From the cell containing the given text, extract its center point as (x, y) coordinate. 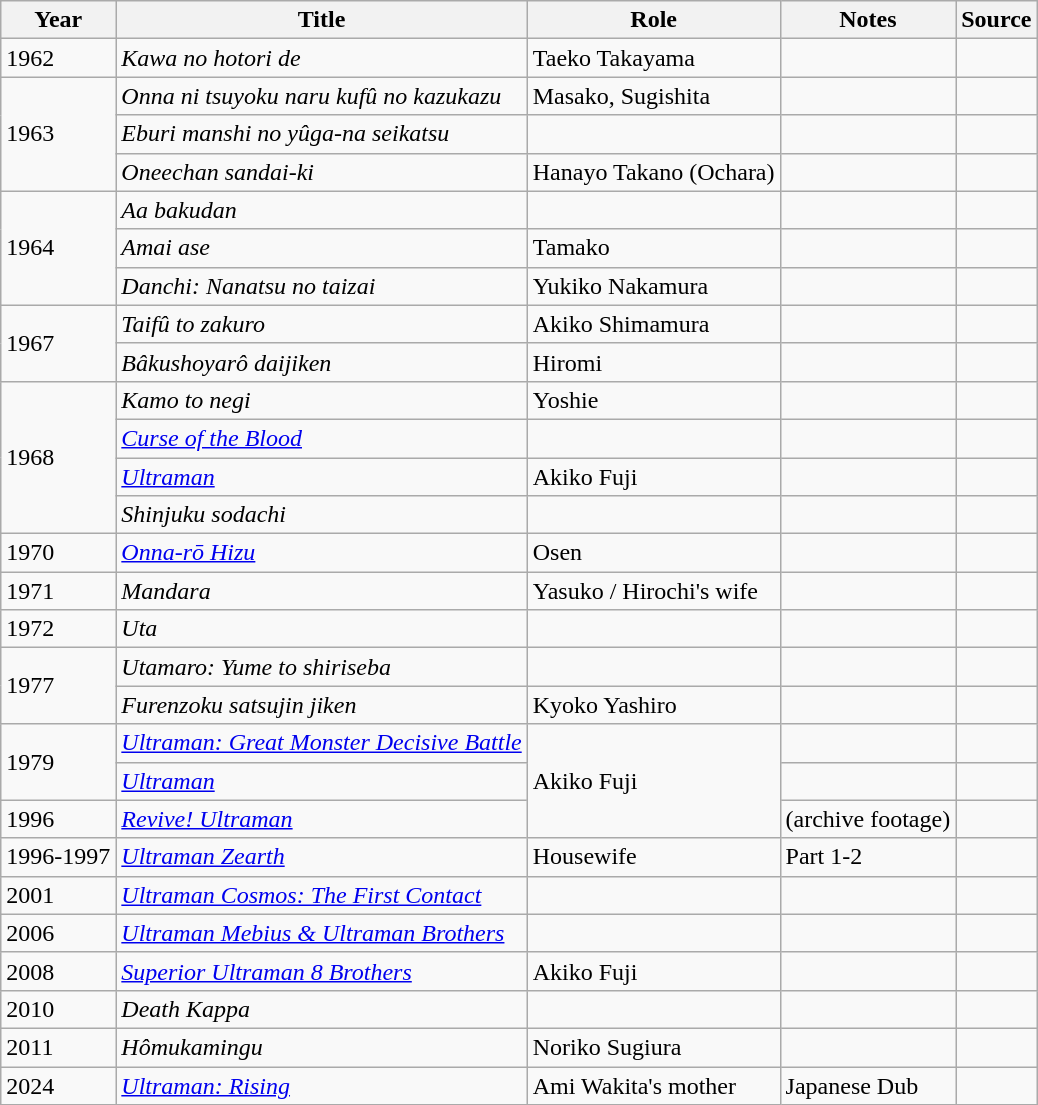
Ultraman: Rising (322, 1085)
Eburi manshi no yûga-na seikatsu (322, 134)
1972 (58, 629)
1964 (58, 248)
Masako, Sugishita (654, 96)
Ultraman: Great Monster Decisive Battle (322, 743)
Source (996, 20)
Death Kappa (322, 1009)
2008 (58, 971)
1967 (58, 343)
Uta (322, 629)
Revive! Ultraman (322, 819)
Part 1-2 (868, 857)
Ultraman Cosmos: The First Contact (322, 895)
Housewife (654, 857)
Furenzoku satsujin jiken (322, 705)
2011 (58, 1047)
Year (58, 20)
Oneechan sandai-ki (322, 172)
Ultraman Mebius & Ultraman Brothers (322, 933)
Ultraman Zearth (322, 857)
Shinjuku sodachi (322, 515)
Kyoko Yashiro (654, 705)
Superior Ultraman 8 Brothers (322, 971)
2024 (58, 1085)
Taeko Takayama (654, 58)
Taifû to zakuro (322, 324)
1970 (58, 553)
Kawa no hotori de (322, 58)
Japanese Dub (868, 1085)
Yoshie (654, 400)
Osen (654, 553)
Akiko Shimamura (654, 324)
2010 (58, 1009)
Aa bakudan (322, 210)
1971 (58, 591)
Curse of the Blood (322, 438)
2001 (58, 895)
1968 (58, 457)
2006 (58, 933)
Danchi: Nanatsu no taizai (322, 286)
Hômukamingu (322, 1047)
1963 (58, 134)
Amai ase (322, 248)
Utamaro: Yume to shiriseba (322, 667)
Bâkushoyarô daijiken (322, 362)
Onna-rō Hizu (322, 553)
1996 (58, 819)
Notes (868, 20)
1977 (58, 686)
Title (322, 20)
Tamako (654, 248)
Role (654, 20)
Hiromi (654, 362)
1962 (58, 58)
Onna ni tsuyoku naru kufû no kazukazu (322, 96)
(archive footage) (868, 819)
1979 (58, 762)
1996-1997 (58, 857)
Hanayo Takano (Ochara) (654, 172)
Yukiko Nakamura (654, 286)
Yasuko / Hirochi's wife (654, 591)
Noriko Sugiura (654, 1047)
Mandara (322, 591)
Kamo to negi (322, 400)
Ami Wakita's mother (654, 1085)
